Provide the (x, y) coordinate of the cell's center where the given text is located.  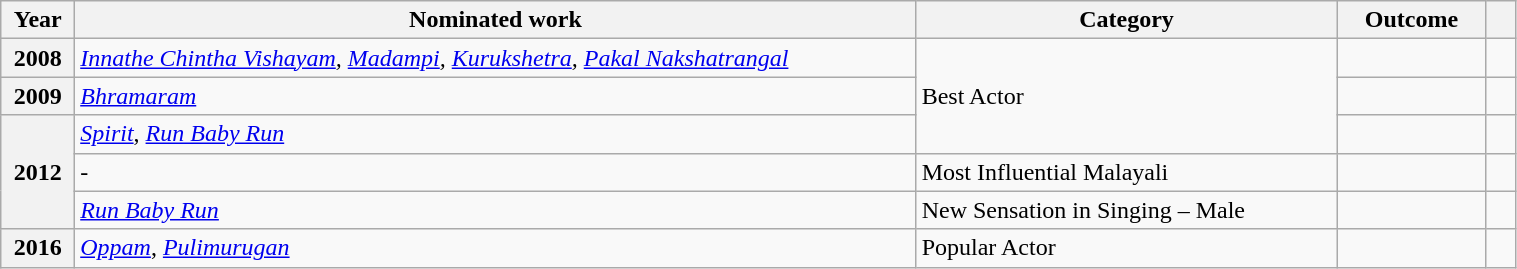
New Sensation in Singing – Male (1126, 210)
Most Influential Malayali (1126, 172)
Outcome (1412, 20)
2008 (38, 58)
Run Baby Run (496, 210)
Nominated work (496, 20)
- (496, 172)
2012 (38, 172)
Bhramaram (496, 96)
Category (1126, 20)
Year (38, 20)
2009 (38, 96)
Best Actor (1126, 96)
Spirit, Run Baby Run (496, 134)
Oppam, Pulimurugan (496, 248)
Innathe Chintha Vishayam, Madampi, Kurukshetra, Pakal Nakshatrangal (496, 58)
Popular Actor (1126, 248)
2016 (38, 248)
